Extract the (X, Y) coordinate from the center of the cell holding the provided text.  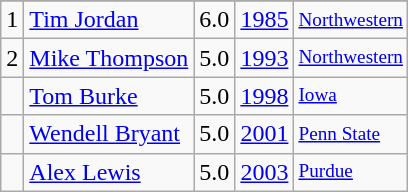
Mike Thompson (109, 58)
1985 (264, 20)
Wendell Bryant (109, 134)
6.0 (214, 20)
2 (12, 58)
2001 (264, 134)
Penn State (351, 134)
2003 (264, 172)
Purdue (351, 172)
Tom Burke (109, 96)
1 (12, 20)
Iowa (351, 96)
Alex Lewis (109, 172)
1993 (264, 58)
1998 (264, 96)
Tim Jordan (109, 20)
